Extract the [x, y] coordinate from the center of the cell holding the provided text.  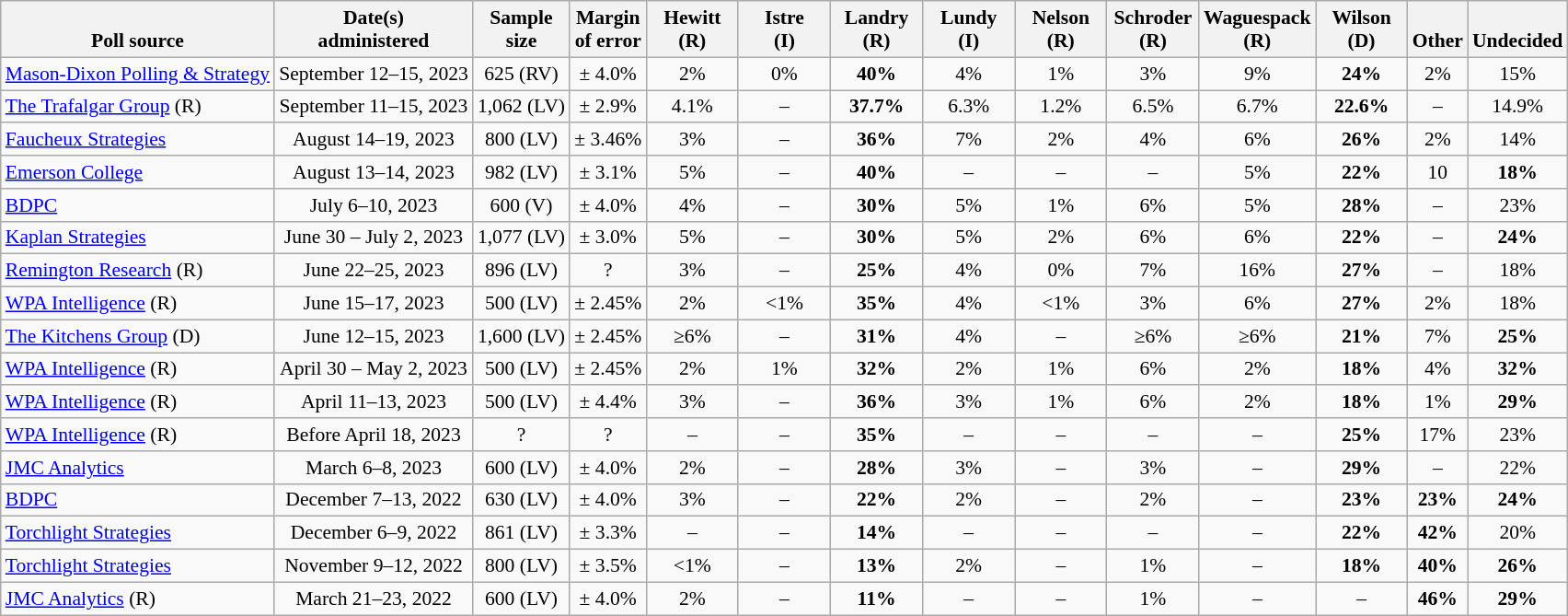
March 21–23, 2022 [374, 599]
± 3.3% [607, 533]
982 (LV) [521, 172]
November 9–12, 2022 [374, 566]
6.7% [1257, 107]
31% [877, 336]
6.3% [969, 107]
Kaplan Strategies [138, 238]
Remington Research (R) [138, 271]
6.5% [1153, 107]
Before April 18, 2023 [374, 435]
17% [1437, 435]
August 13–14, 2023 [374, 172]
September 12–15, 2023 [374, 74]
1.2% [1061, 107]
Waguespack(R) [1257, 29]
14.9% [1517, 107]
Date(s)administered [374, 29]
Wilson(D) [1362, 29]
Landry(R) [877, 29]
± 2.9% [607, 107]
± 3.1% [607, 172]
625 (RV) [521, 74]
± 3.46% [607, 140]
± 3.5% [607, 566]
± 4.4% [607, 402]
Faucheux Strategies [138, 140]
22.6% [1362, 107]
June 15–17, 2023 [374, 304]
1,062 (LV) [521, 107]
Emerson College [138, 172]
Other [1437, 29]
Istre(I) [784, 29]
37.7% [877, 107]
896 (LV) [521, 271]
The Kitchens Group (D) [138, 336]
Marginof error [607, 29]
Hewitt(R) [692, 29]
Nelson(R) [1061, 29]
600 (V) [521, 205]
Poll source [138, 29]
December 6–9, 2022 [374, 533]
± 3.0% [607, 238]
June 30 – July 2, 2023 [374, 238]
9% [1257, 74]
Samplesize [521, 29]
1,077 (LV) [521, 238]
JMC Analytics [138, 468]
13% [877, 566]
April 11–13, 2023 [374, 402]
42% [1437, 533]
August 14–19, 2023 [374, 140]
June 22–25, 2023 [374, 271]
630 (LV) [521, 500]
The Trafalgar Group (R) [138, 107]
20% [1517, 533]
15% [1517, 74]
Lundy(I) [969, 29]
16% [1257, 271]
March 6–8, 2023 [374, 468]
10 [1437, 172]
11% [877, 599]
4.1% [692, 107]
Mason-Dixon Polling & Strategy [138, 74]
21% [1362, 336]
861 (LV) [521, 533]
46% [1437, 599]
JMC Analytics (R) [138, 599]
Undecided [1517, 29]
1,600 (LV) [521, 336]
July 6–10, 2023 [374, 205]
Schroder(R) [1153, 29]
April 30 – May 2, 2023 [374, 369]
December 7–13, 2022 [374, 500]
June 12–15, 2023 [374, 336]
September 11–15, 2023 [374, 107]
